Determine the (X, Y) coordinate at the center of the cell enclosing the given text.  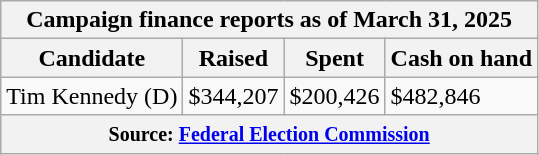
$200,426 (334, 96)
Campaign finance reports as of March 31, 2025 (270, 20)
Candidate (92, 58)
Tim Kennedy (D) (92, 96)
Raised (234, 58)
Spent (334, 58)
Source: Federal Election Commission (270, 134)
$482,846 (461, 96)
$344,207 (234, 96)
Cash on hand (461, 58)
